Locate the cell with the specified text and output its [X, Y] center coordinate. 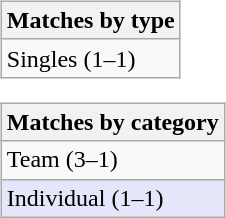
Matches by category [112, 122]
Matches by type [90, 20]
Team (3–1) [112, 160]
Singles (1–1) [90, 58]
Individual (1–1) [112, 198]
